Return the (X, Y) coordinate for the center point of the cell that contains the specified text.  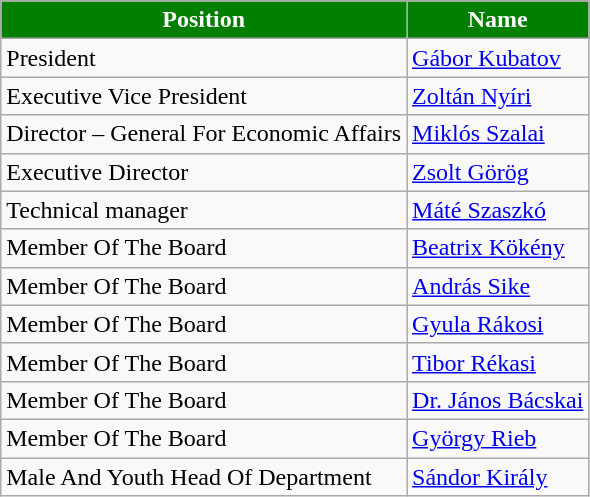
Position (204, 20)
Male And Youth Head Of Department (204, 477)
Technical manager (204, 210)
Tibor Rékasi (498, 362)
György Rieb (498, 438)
Executive Vice President (204, 96)
Gábor Kubatov (498, 58)
President (204, 58)
Sándor Király (498, 477)
Máté Szaszkó (498, 210)
Dr. János Bácskai (498, 400)
Zoltán Nyíri (498, 96)
Gyula Rákosi (498, 324)
Zsolt Görög (498, 172)
Beatrix Kökény (498, 248)
András Sike (498, 286)
Executive Director (204, 172)
Miklós Szalai (498, 134)
Director – General For Economic Affairs (204, 134)
Name (498, 20)
